Identify which cell holds the provided text, then report its [x, y] central coordinate. 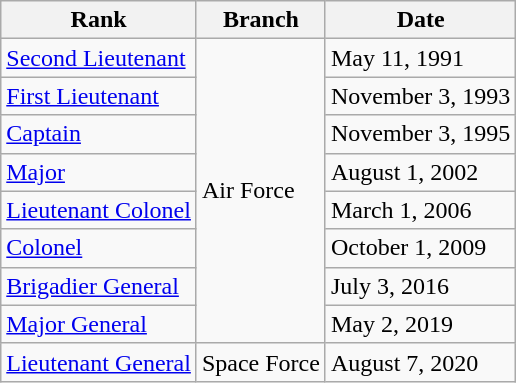
November 3, 1995 [420, 134]
Space Force [260, 362]
Air Force [260, 191]
August 1, 2002 [420, 172]
First Lieutenant [99, 96]
August 7, 2020 [420, 362]
May 2, 2019 [420, 324]
Branch [260, 20]
Brigadier General [99, 286]
May 11, 1991 [420, 58]
Lieutenant General [99, 362]
Second Lieutenant [99, 58]
Lieutenant Colonel [99, 210]
Rank [99, 20]
Colonel [99, 248]
March 1, 2006 [420, 210]
July 3, 2016 [420, 286]
Major [99, 172]
November 3, 1993 [420, 96]
Date [420, 20]
October 1, 2009 [420, 248]
Captain [99, 134]
Major General [99, 324]
